Capture the cell that displays the provided text and extract its [X, Y] central coordinate. 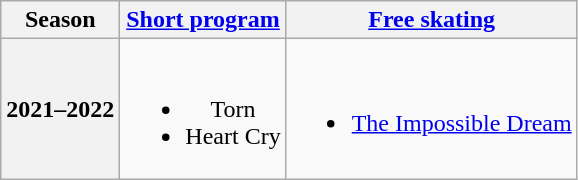
Short program [203, 20]
The Impossible Dream [432, 109]
Season [60, 20]
Torn Heart Cry [203, 109]
2021–2022 [60, 109]
Free skating [432, 20]
